From the cell containing the given text, extract its center point as [x, y] coordinate. 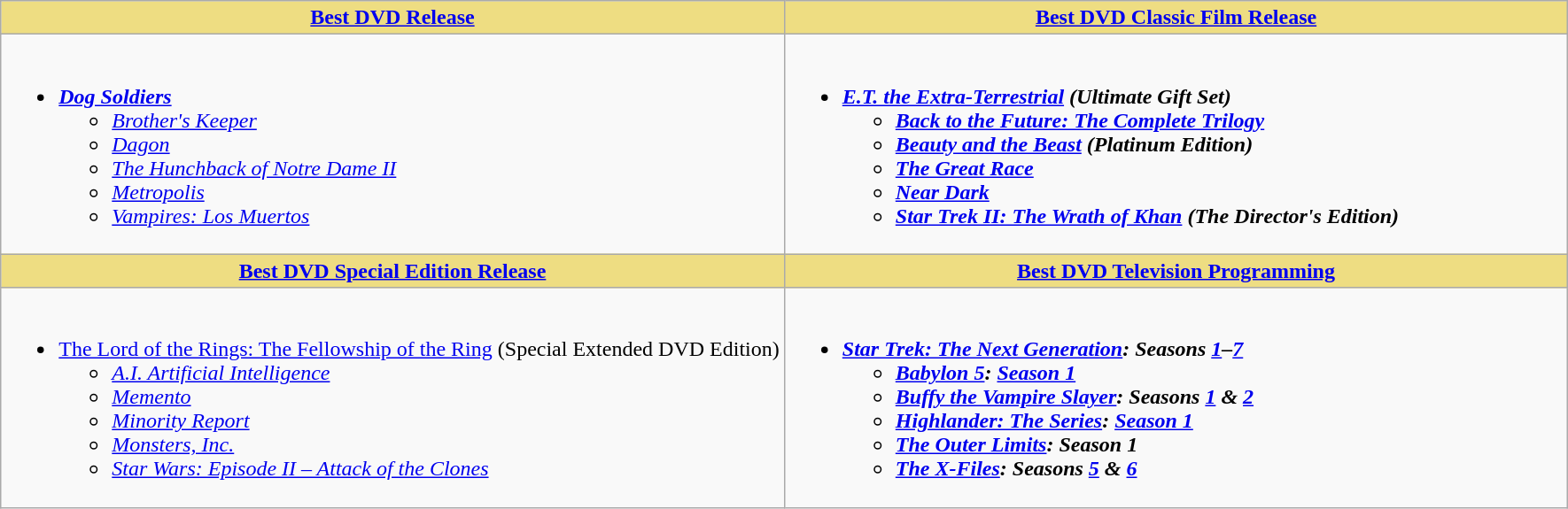
Dog SoldiersBrother's KeeperDagonThe Hunchback of Notre Dame IIMetropolisVampires: Los Muertos [393, 144]
Best DVD Television Programming [1176, 271]
Best DVD Release [393, 18]
Best DVD Classic Film Release [1176, 18]
Best DVD Special Edition Release [393, 271]
